Detect which cell encompasses the target text, then output its (x, y) center coordinate. 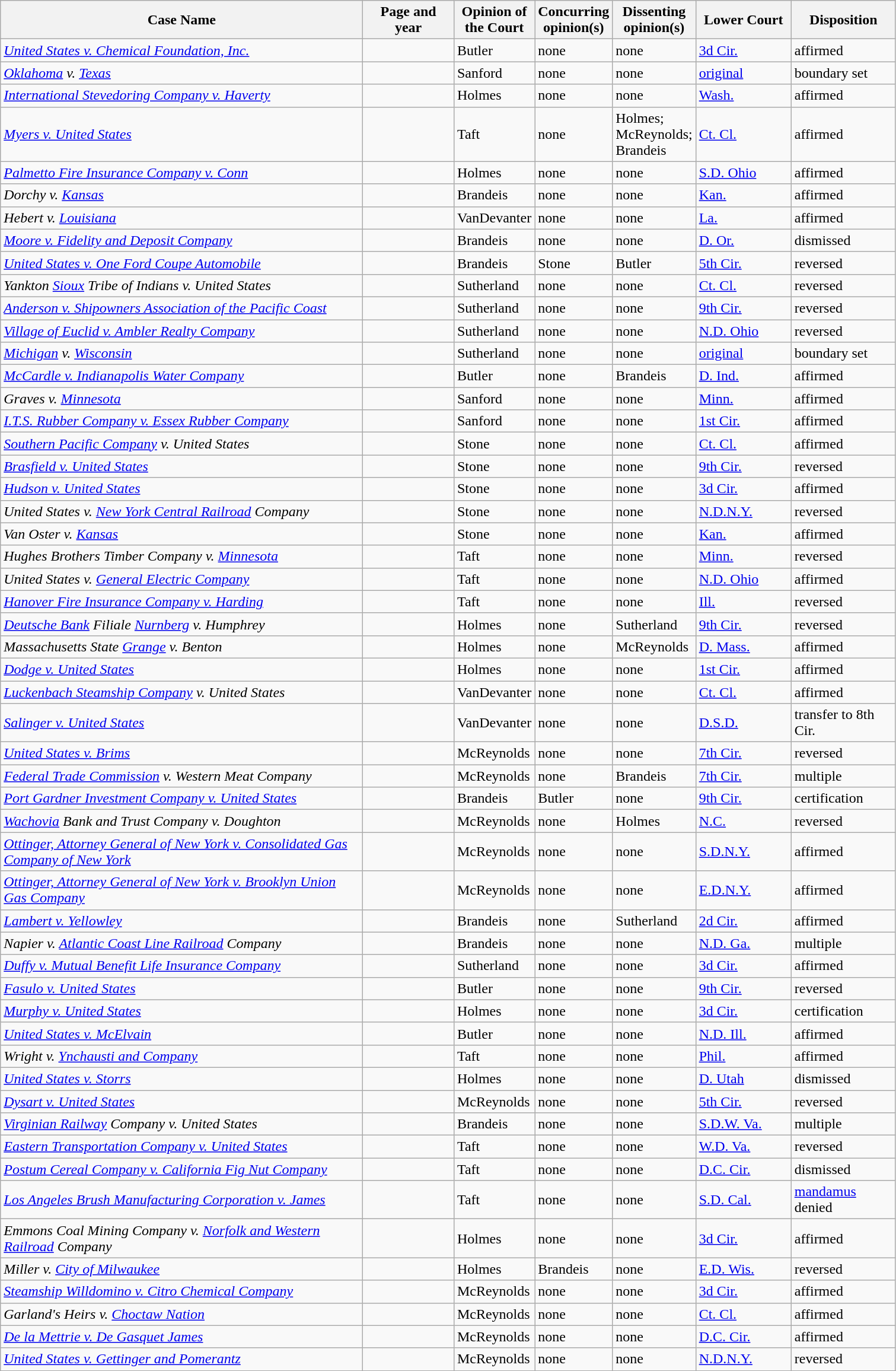
Hudson v. United States (181, 489)
S.D.W. Va. (744, 1124)
Anderson v. Shipowners Association of the Pacific Coast (181, 308)
W.D. Va. (744, 1147)
Miller v. City of Milwaukee (181, 1269)
International Stevedoring Company v. Haverty (181, 96)
Oklahoma v. Texas (181, 73)
mandamus denied (843, 1200)
Luckenbach Steamship Company v. United States (181, 692)
La. (744, 218)
Graves v. Minnesota (181, 399)
E.D. Wis. (744, 1269)
United States v. Gettinger and Pomerantz (181, 1359)
United States v. General Electric Company (181, 579)
D.S.D. (744, 723)
United States v. One Ford Coupe Automobile (181, 263)
S.D.N.Y. (744, 852)
Village of Euclid v. Ambler Realty Company (181, 330)
Van Oster v. Kansas (181, 534)
Dissenting opinion(s) (654, 20)
Port Gardner Investment Company v. United States (181, 799)
transfer to 8th Cir. (843, 723)
E.D.N.Y. (744, 890)
Hughes Brothers Timber Company v. Minnesota (181, 556)
United States v. Chemical Foundation, Inc. (181, 50)
Case Name (181, 20)
Hebert v. Louisiana (181, 218)
Palmetto Fire Insurance Company v. Conn (181, 173)
Ottinger, Attorney General of New York v. Consolidated Gas Company of New York (181, 852)
Ottinger, Attorney General of New York v. Brooklyn Union Gas Company (181, 890)
Los Angeles Brush Manufacturing Corporation v. James (181, 1200)
Concurring opinion(s) (574, 20)
S.D. Cal. (744, 1200)
Dorchy v. Kansas (181, 195)
Southern Pacific Company v. United States (181, 444)
Federal Trade Commission v. Western Meat Company (181, 776)
Wachovia Bank and Trust Company v. Doughton (181, 821)
Dodge v. United States (181, 669)
Murphy v. United States (181, 1011)
Disposition (843, 20)
Duffy v. Mutual Benefit Life Insurance Company (181, 966)
Myers v. United States (181, 134)
Virginian Railway Company v. United States (181, 1124)
Salinger v. United States (181, 723)
D. Or. (744, 240)
Holmes; McReynolds; Brandeis (654, 134)
I.T.S. Rubber Company v. Essex Rubber Company (181, 421)
United States v. Storrs (181, 1079)
Wash. (744, 96)
United States v. New York Central Railroad Company (181, 511)
United States v. McElvain (181, 1033)
Massachusetts State Grange v. Benton (181, 647)
N.C. (744, 821)
Page and year (409, 20)
McCardle v. Indianapolis Water Company (181, 376)
S.D. Ohio (744, 173)
D. Utah (744, 1079)
Opinion of the Court (494, 20)
D. Mass. (744, 647)
N.D. Ill. (744, 1033)
Napier v. Atlantic Coast Line Railroad Company (181, 943)
D. Ind. (744, 376)
Michigan v. Wisconsin (181, 354)
Fasulo v. United States (181, 988)
Deutsche Bank Filiale Nurnberg v. Humphrey (181, 624)
2d Cir. (744, 921)
Lambert v. Yellowley (181, 921)
Garland's Heirs v. Choctaw Nation (181, 1314)
Brasfield v. United States (181, 466)
Ill. (744, 602)
Dysart v. United States (181, 1102)
Lower Court (744, 20)
Steamship Willdomino v. Citro Chemical Company (181, 1292)
Emmons Coal Mining Company v. Norfolk and Western Railroad Company (181, 1239)
Moore v. Fidelity and Deposit Company (181, 240)
Postum Cereal Company v. California Fig Nut Company (181, 1169)
De la Mettrie v. De Gasquet James (181, 1337)
Hanover Fire Insurance Company v. Harding (181, 602)
United States v. Brims (181, 753)
Phil. (744, 1056)
Yankton Sioux Tribe of Indians v. United States (181, 285)
N.D. Ga. (744, 943)
Eastern Transportation Company v. United States (181, 1147)
Wright v. Ynchausti and Company (181, 1056)
